From the cell containing the given text, extract its center point as [x, y] coordinate. 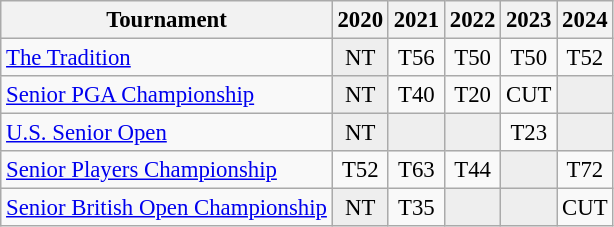
T56 [416, 58]
T23 [529, 133]
T72 [585, 170]
T44 [472, 170]
2022 [472, 20]
U.S. Senior Open [166, 133]
2021 [416, 20]
T63 [416, 170]
2023 [529, 20]
T35 [416, 208]
Senior Players Championship [166, 170]
Senior British Open Championship [166, 208]
2020 [360, 20]
T40 [416, 95]
Tournament [166, 20]
The Tradition [166, 58]
Senior PGA Championship [166, 95]
2024 [585, 20]
T20 [472, 95]
